For the text-containing cell, return its midpoint in [X, Y] coordinate format. 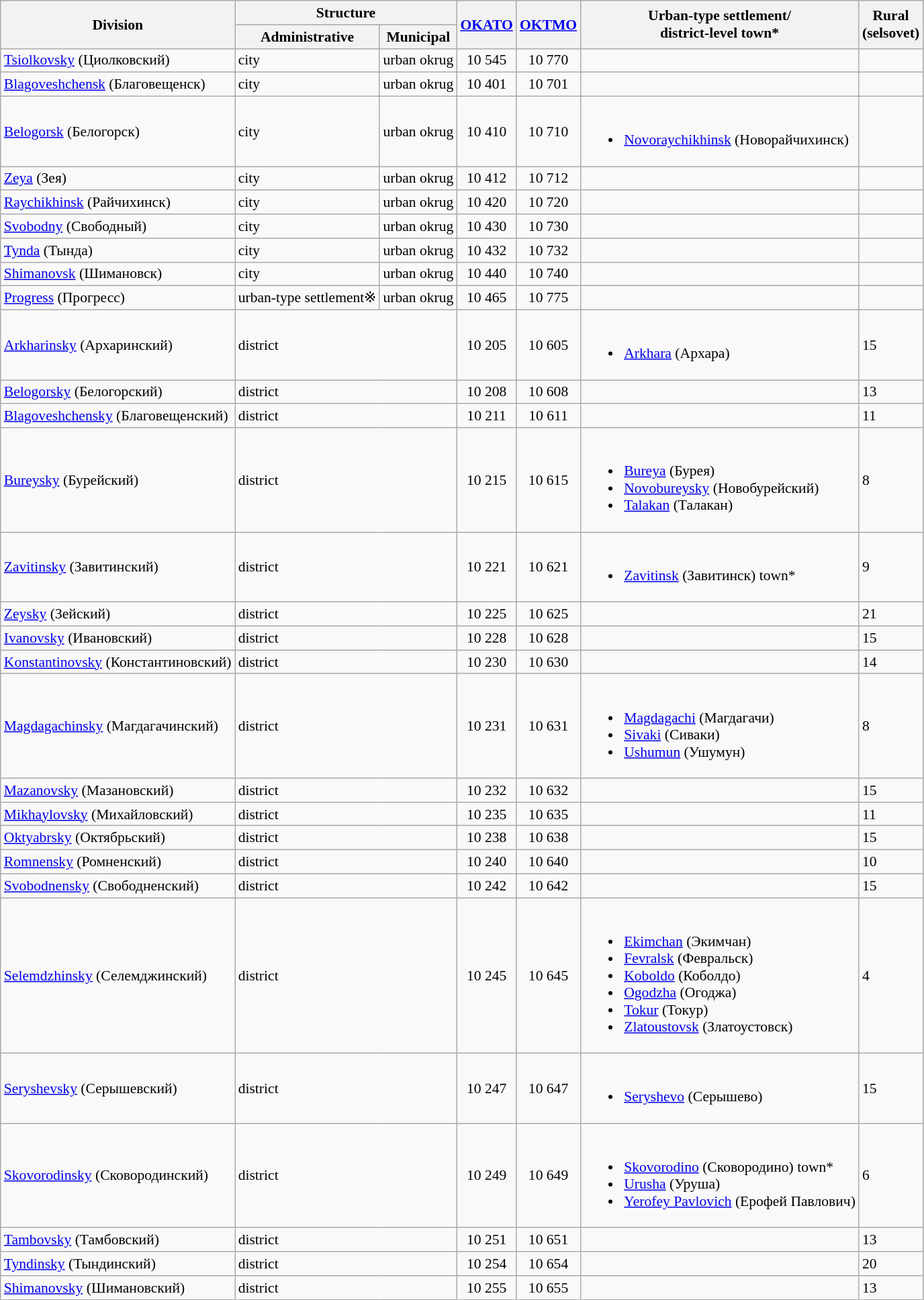
10 655 [548, 1288]
Administrative [308, 37]
Skovorodinsky (Сковородинский) [118, 1175]
Svobodnensky (Свободненский) [118, 886]
Zavitinsky (Завитинский) [118, 567]
Zeya (Зея) [118, 179]
Magdagachi (Магдагачи)Sivaki (Сиваки)Ushumun (Ушумун) [720, 727]
10 615 [548, 479]
10 638 [548, 838]
Tambovsky (Тамбовский) [118, 1240]
10 247 [486, 1088]
10 440 [486, 274]
10 235 [486, 815]
10 775 [548, 298]
10 740 [548, 274]
10 228 [486, 638]
Urban-type settlement/district-level town* [720, 24]
10 611 [548, 416]
Tynda (Тында) [118, 250]
Belogorsk (Белогорск) [118, 132]
10 231 [486, 727]
10 251 [486, 1240]
Bureya (Бурея)Novobureysky (Новобурейский)Talakan (Талакан) [720, 479]
10 651 [548, 1240]
urban-type settlement※ [308, 298]
10 465 [486, 298]
10 640 [548, 862]
10 432 [486, 250]
Ivanovsky (Ивановский) [118, 638]
9 [890, 567]
Bureysky (Бурейский) [118, 479]
10 635 [548, 815]
10 608 [548, 392]
14 [890, 662]
21 [890, 614]
Raychikhinsk (Райчихинск) [118, 203]
4 [890, 976]
10 245 [486, 976]
6 [890, 1175]
10 630 [548, 662]
Structure [346, 13]
Mikhaylovsky (Михайловский) [118, 815]
10 621 [548, 567]
Progress (Прогресс) [118, 298]
10 255 [486, 1288]
Zavitinsk (Завитинск) town* [720, 567]
Svobodny (Свободный) [118, 226]
10 401 [486, 85]
Arkhara (Архара) [720, 345]
10 225 [486, 614]
Rural(selsovet) [890, 24]
Tyndinsky (Тындинский) [118, 1264]
10 [890, 862]
10 254 [486, 1264]
10 545 [486, 60]
10 732 [548, 250]
10 230 [486, 662]
Skovorodino (Сковородино) town*Urusha (Уруша)Yerofey Pavlovich (Ерофей Павлович) [720, 1175]
Romnensky (Ромненский) [118, 862]
Tsiolkovsky (Циолковский) [118, 60]
Konstantinovsky (Константиновский) [118, 662]
Novoraychikhinsk (Новорайчихинск) [720, 132]
Mazanovsky (Мазановский) [118, 790]
Arkharinsky (Архаринский) [118, 345]
10 205 [486, 345]
10 410 [486, 132]
Shimanovsk (Шимановск) [118, 274]
10 710 [548, 132]
10 642 [548, 886]
10 430 [486, 226]
10 649 [548, 1175]
10 242 [486, 886]
10 647 [548, 1088]
10 720 [548, 203]
10 208 [486, 392]
10 645 [548, 976]
10 412 [486, 179]
Magdagachinsky (Магдагачинский) [118, 727]
Blagoveshchensky (Благовещенский) [118, 416]
10 770 [548, 60]
10 625 [548, 614]
10 238 [486, 838]
10 628 [548, 638]
Division [118, 24]
Blagoveshchensk (Благовещенск) [118, 85]
10 701 [548, 85]
Seryshevsky (Серышевский) [118, 1088]
Seryshevo (Серышево) [720, 1088]
10 631 [548, 727]
10 221 [486, 567]
OKTMO [548, 24]
Municipal [418, 37]
Oktyabrsky (Октябрьский) [118, 838]
Belogorsky (Белогорский) [118, 392]
10 605 [548, 345]
Shimanovsky (Шимановский) [118, 1288]
OKATO [486, 24]
Zeysky (Зейский) [118, 614]
10 232 [486, 790]
10 730 [548, 226]
Ekimchan (Экимчан)Fevralsk (Февральск)Koboldo (Коболдо)Ogodzha (Огоджа)Tokur (Токур)Zlatoustovsk (Златоустовск) [720, 976]
Selemdzhinsky (Селемджинский) [118, 976]
10 420 [486, 203]
10 211 [486, 416]
10 215 [486, 479]
10 654 [548, 1264]
20 [890, 1264]
10 249 [486, 1175]
10 712 [548, 179]
10 632 [548, 790]
10 240 [486, 862]
